Pinpoint the cell where the given text exists, returning its [X, Y] midpoint coordinate. 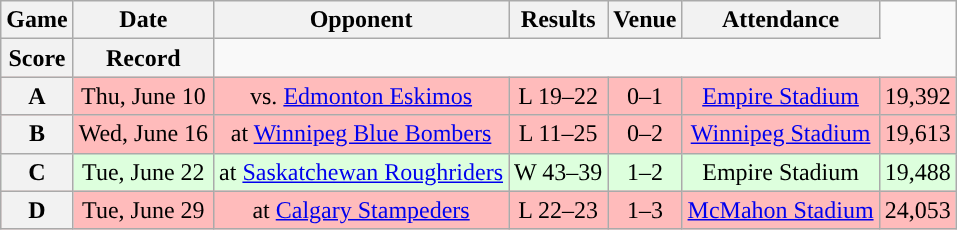
Record [143, 58]
1–2 [645, 172]
Venue [645, 20]
0–1 [645, 96]
L 11–25 [558, 134]
Results [558, 20]
Attendance [780, 20]
24,053 [918, 210]
at Winnipeg Blue Bombers [362, 134]
D [37, 210]
19,392 [918, 96]
vs. Edmonton Eskimos [362, 96]
Winnipeg Stadium [780, 134]
C [37, 172]
L 19–22 [558, 96]
Game [37, 20]
Date [143, 20]
19,488 [918, 172]
Tue, June 29 [143, 210]
B [37, 134]
at Saskatchewan Roughriders [362, 172]
A [37, 96]
Score [37, 58]
at Calgary Stampeders [362, 210]
L 22–23 [558, 210]
1–3 [645, 210]
McMahon Stadium [780, 210]
Thu, June 10 [143, 96]
19,613 [918, 134]
W 43–39 [558, 172]
Tue, June 22 [143, 172]
0–2 [645, 134]
Wed, June 16 [143, 134]
Opponent [362, 20]
